Locate the cell with the specified text and output its [x, y] center coordinate. 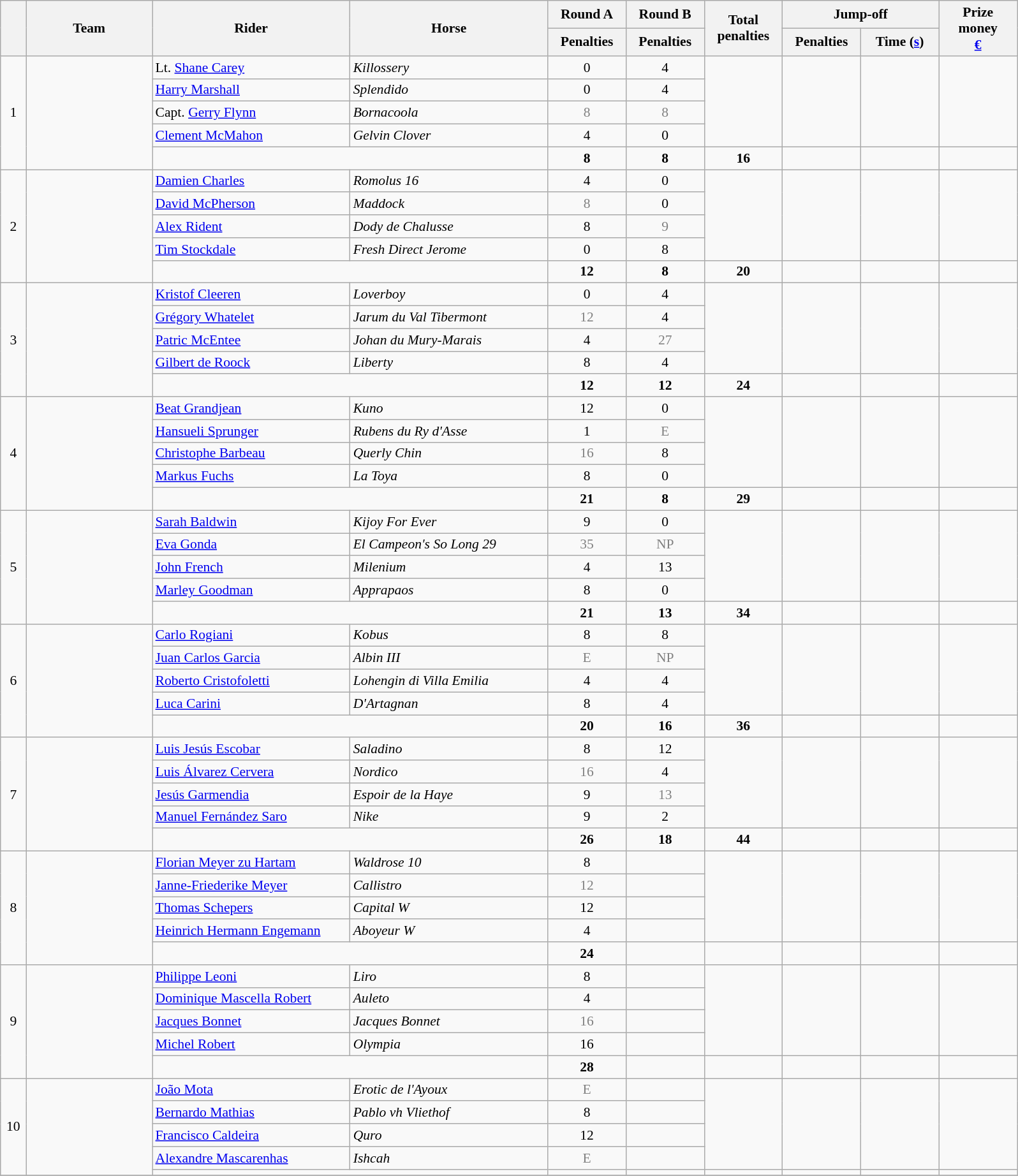
Apprapaos [449, 590]
Alex Rident [251, 226]
Juan Carlos Garcia [251, 658]
Alexandre Mascarenhas [251, 1158]
João Mota [251, 1090]
Philippe Leoni [251, 976]
Saladino [449, 749]
Luis Álvarez Cervera [251, 772]
Beat Grandjean [251, 408]
Romolus 16 [449, 181]
Kuno [449, 408]
Johan du Mury-Marais [449, 340]
35 [587, 545]
Rider [251, 28]
Round A [587, 14]
Francisco Caldeira [251, 1135]
Kijoy For Ever [449, 522]
36 [744, 726]
26 [587, 840]
Erotic de l'Ayoux [449, 1090]
28 [587, 1067]
Damien Charles [251, 181]
Capital W [449, 908]
Michel Robert [251, 1045]
Team [89, 28]
Jarum du Val Tibermont [449, 318]
Quro [449, 1135]
Auleto [449, 999]
Tim Stockdale [251, 249]
Luis Jesús Escobar [251, 749]
Nike [449, 817]
Pablo vh Vliethof [449, 1113]
Nordico [449, 772]
Waldrose 10 [449, 863]
Thomas Schepers [251, 908]
Maddock [449, 204]
Markus Fuchs [251, 476]
Sarah Baldwin [251, 522]
David McPherson [251, 204]
27 [665, 340]
Lohengin di Villa Emilia [449, 681]
3 [13, 340]
7 [13, 795]
Lt. Shane Carey [251, 68]
6 [13, 680]
Marley Goodman [251, 590]
Jesús Garmendia [251, 795]
Janne-Friederike Meyer [251, 885]
Splendido [449, 90]
Dominique Mascella Robert [251, 999]
Albin III [449, 658]
Manuel Fernández Saro [251, 817]
Clement McMahon [251, 136]
Round B [665, 14]
Prize money€ [978, 28]
Capt. Gerry Flynn [251, 113]
D'Artagnan [449, 703]
Liro [449, 976]
10 [13, 1128]
34 [744, 613]
Total penalties [744, 28]
Horse [449, 28]
Bernardo Mathias [251, 1113]
Liberty [449, 363]
La Toya [449, 476]
Luca Carini [251, 703]
44 [744, 840]
Heinrich Hermann Engemann [251, 931]
Ishcah [449, 1158]
Patric McEntee [251, 340]
Gilbert de Roock [251, 363]
Roberto Cristofoletti [251, 681]
Kristof Cleeren [251, 295]
29 [744, 499]
Fresh Direct Jerome [449, 249]
18 [665, 840]
Milenium [449, 568]
Aboyeur W [449, 931]
Dody de Chalusse [449, 226]
Eva Gonda [251, 545]
Christophe Barbeau [251, 453]
John French [251, 568]
Callistro [449, 885]
Florian Meyer zu Hartam [251, 863]
Grégory Whatelet [251, 318]
Kobus [449, 635]
Harry Marshall [251, 90]
5 [13, 567]
Loverboy [449, 295]
Bornacoola [449, 113]
Jump-off [861, 14]
Rubens du Ry d'Asse [449, 431]
El Campeon's So Long 29 [449, 545]
Gelvin Clover [449, 136]
Espoir de la Haye [449, 795]
Carlo Rogiani [251, 635]
Killossery [449, 68]
Hansueli Sprunger [251, 431]
Querly Chin [449, 453]
Olympia [449, 1045]
Time (s) [899, 42]
